Extract the [x, y] coordinate from the center of the cell holding the provided text.  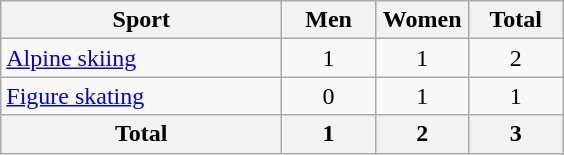
3 [516, 134]
Men [329, 20]
Alpine skiing [142, 58]
Sport [142, 20]
0 [329, 96]
Women [422, 20]
Figure skating [142, 96]
